Capture the cell that displays the provided text and extract its [X, Y] central coordinate. 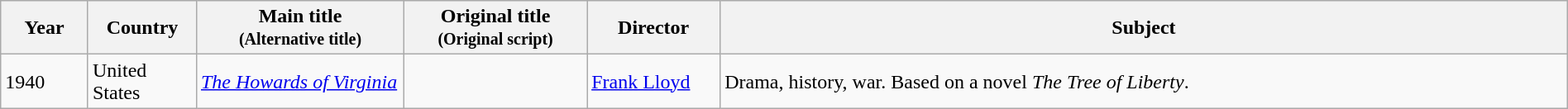
Year [45, 28]
United States [142, 81]
Original title(Original script) [496, 28]
The Howards of Virginia [299, 81]
Subject [1145, 28]
1940 [45, 81]
Main title(Alternative title) [299, 28]
Country [142, 28]
Director [653, 28]
Frank Lloyd [653, 81]
Drama, history, war. Based on a novel The Tree of Liberty. [1145, 81]
